Determine the [x, y] coordinate at the center of the cell enclosing the given text.  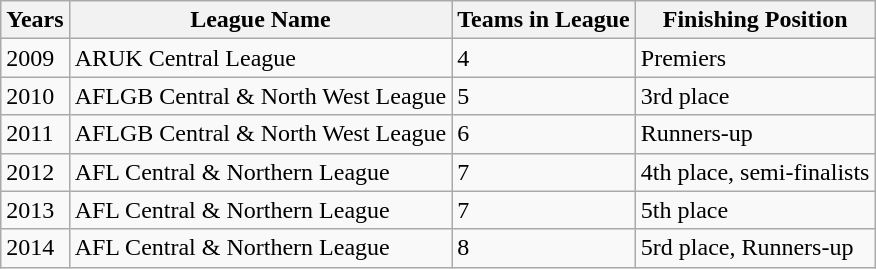
5th place [755, 210]
4 [544, 58]
4th place, semi-finalists [755, 172]
5 [544, 96]
League Name [260, 20]
2009 [35, 58]
5rd place, Runners-up [755, 248]
Years [35, 20]
Runners-up [755, 134]
3rd place [755, 96]
2014 [35, 248]
2012 [35, 172]
6 [544, 134]
Premiers [755, 58]
2010 [35, 96]
2011 [35, 134]
Finishing Position [755, 20]
8 [544, 248]
2013 [35, 210]
ARUK Central League [260, 58]
Teams in League [544, 20]
